Capture the cell that displays the provided text and extract its (X, Y) central coordinate. 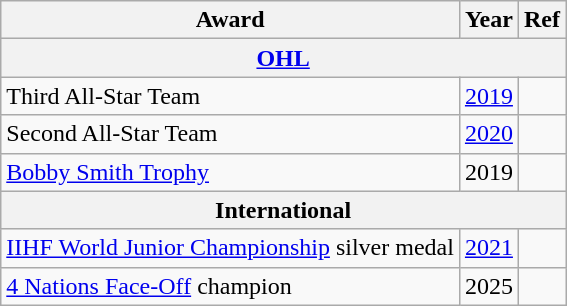
2025 (488, 286)
IIHF World Junior Championship silver medal (230, 248)
OHL (284, 58)
International (284, 210)
Second All-Star Team (230, 134)
Third All-Star Team (230, 96)
4 Nations Face-Off champion (230, 286)
2021 (488, 248)
Year (488, 20)
Ref (542, 20)
Award (230, 20)
Bobby Smith Trophy (230, 172)
2020 (488, 134)
